Identify which cell holds the provided text, then report its (x, y) central coordinate. 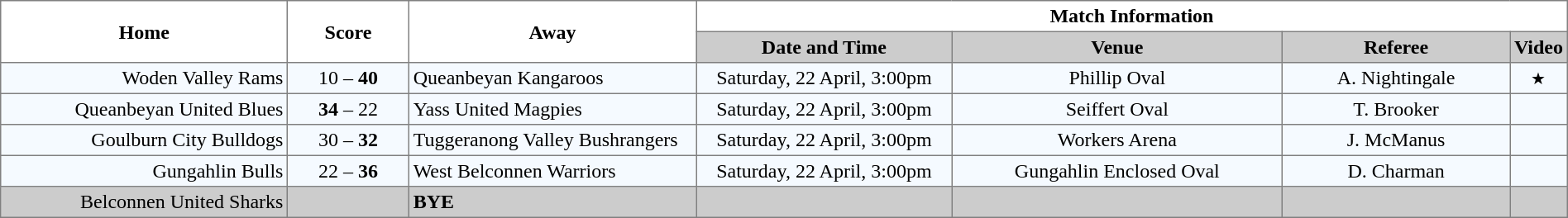
A. Nightingale (1396, 78)
10 – 40 (349, 78)
J. McManus (1396, 140)
Seiffert Oval (1116, 109)
Score (349, 31)
West Belconnen Warriors (552, 171)
Date and Time (824, 47)
Gungahlin Bulls (144, 171)
Woden Valley Rams (144, 78)
Tuggeranong Valley Bushrangers (552, 140)
Phillip Oval (1116, 78)
Venue (1116, 47)
Queanbeyan Kangaroos (552, 78)
Gungahlin Enclosed Oval (1116, 171)
BYE (552, 202)
Queanbeyan United Blues (144, 109)
Workers Arena (1116, 140)
Belconnen United Sharks (144, 202)
D. Charman (1396, 171)
★ (1539, 78)
Yass United Magpies (552, 109)
Referee (1396, 47)
Home (144, 31)
T. Brooker (1396, 109)
34 – 22 (349, 109)
30 – 32 (349, 140)
Goulburn City Bulldogs (144, 140)
Video (1539, 47)
22 – 36 (349, 171)
Away (552, 31)
Match Information (1132, 17)
